Identify which cell holds the provided text, then report its (x, y) central coordinate. 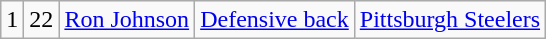
Ron Johnson (127, 20)
22 (42, 20)
1 (12, 20)
Pittsburgh Steelers (450, 20)
Defensive back (275, 20)
